Output the [X, Y] coordinate of the center of the cell containing the given text.  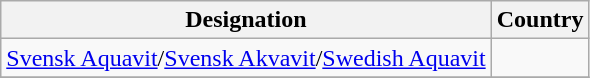
Svensk Aquavit/Svensk Akvavit/Swedish Aquavit [246, 58]
Country [540, 20]
Designation [246, 20]
